Return the [x, y] coordinate for the center point of the cell that contains the specified text.  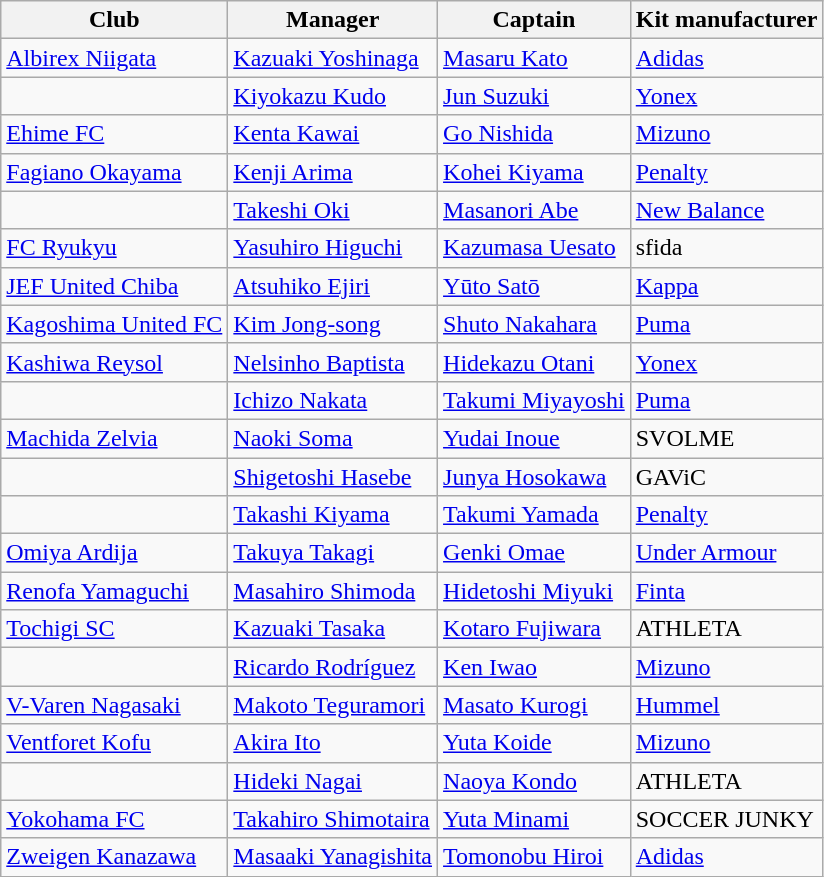
Akira Ito [333, 743]
Hummel [726, 705]
Jun Suzuki [534, 96]
Tochigi SC [114, 629]
Under Armour [726, 553]
Kappa [726, 286]
Ichizo Nakata [333, 400]
Masanori Abe [534, 210]
Kim Jong-song [333, 324]
Kashiwa Reysol [114, 362]
Hidetoshi Miyuki [534, 591]
Masato Kurogi [534, 705]
Hidekazu Otani [534, 362]
Yokohama FC [114, 819]
Tomonobu Hiroi [534, 857]
Renofa Yamaguchi [114, 591]
SOCCER JUNKY [726, 819]
Ricardo Rodríguez [333, 667]
Takeshi Oki [333, 210]
Captain [534, 20]
Go Nishida [534, 134]
Takuya Takagi [333, 553]
Kiyokazu Kudo [333, 96]
Omiya Ardija [114, 553]
Zweigen Kanazawa [114, 857]
GAViC [726, 477]
Masaaki Yanagishita [333, 857]
Fagiano Okayama [114, 172]
Yūto Satō [534, 286]
Kazuaki Yoshinaga [333, 58]
Naoya Kondo [534, 781]
SVOLME [726, 438]
Shigetoshi Hasebe [333, 477]
Takashi Kiyama [333, 515]
Atsuhiko Ejiri [333, 286]
Club [114, 20]
Kazuaki Tasaka [333, 629]
sfida [726, 248]
Naoki Soma [333, 438]
Takahiro Shimotaira [333, 819]
Kenji Arima [333, 172]
Kazumasa Uesato [534, 248]
Nelsinho Baptista [333, 362]
New Balance [726, 210]
V-Varen Nagasaki [114, 705]
Masaru Kato [534, 58]
Finta [726, 591]
Kotaro Fujiwara [534, 629]
Hideki Nagai [333, 781]
Manager [333, 20]
Yudai Inoue [534, 438]
Takumi Yamada [534, 515]
Makoto Teguramori [333, 705]
Masahiro Shimoda [333, 591]
Kit manufacturer [726, 20]
Yuta Koide [534, 743]
FC Ryukyu [114, 248]
Yuta Minami [534, 819]
Kohei Kiyama [534, 172]
Kagoshima United FC [114, 324]
Kenta Kawai [333, 134]
Junya Hosokawa [534, 477]
Machida Zelvia [114, 438]
Albirex Niigata [114, 58]
Yasuhiro Higuchi [333, 248]
Takumi Miyayoshi [534, 400]
Shuto Nakahara [534, 324]
Ehime FC [114, 134]
JEF United Chiba [114, 286]
Ken Iwao [534, 667]
Ventforet Kofu [114, 743]
Genki Omae [534, 553]
